Pinpoint the cell where the given text exists, returning its (X, Y) midpoint coordinate. 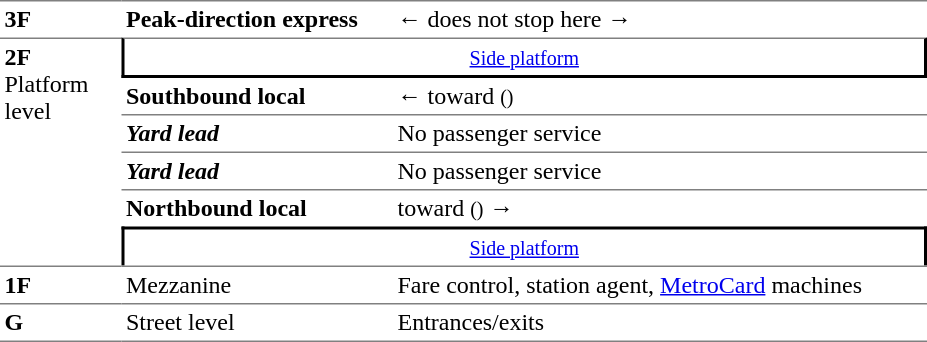
1F (61, 285)
3F (61, 19)
toward () → (660, 208)
G (61, 322)
← does not stop here → (660, 19)
Southbound local (258, 97)
Peak-direction express (258, 19)
← toward () (660, 97)
Fare control, station agent, MetroCard machines (660, 285)
Entrances/exits (660, 322)
Mezzanine (258, 285)
Northbound local (258, 208)
Street level (258, 322)
2FPlatform level (61, 152)
